Determine the [x, y] coordinate at the center of the cell enclosing the given text.  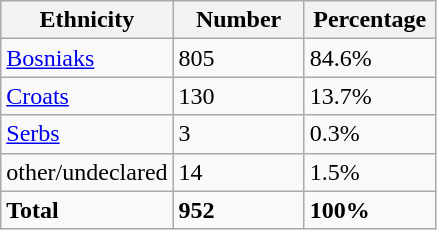
Percentage [370, 20]
Bosniaks [87, 58]
Ethnicity [87, 20]
100% [370, 210]
Croats [87, 96]
1.5% [370, 172]
Total [87, 210]
84.6% [370, 58]
Serbs [87, 134]
130 [238, 96]
Number [238, 20]
14 [238, 172]
3 [238, 134]
13.7% [370, 96]
other/undeclared [87, 172]
0.3% [370, 134]
952 [238, 210]
805 [238, 58]
